From the cell containing the given text, extract its center point as [x, y] coordinate. 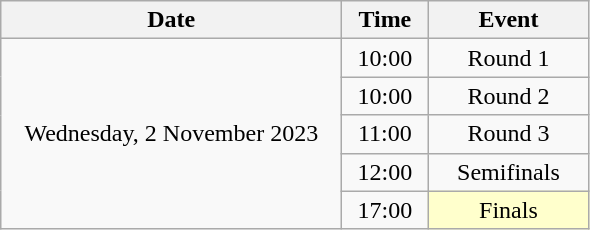
Time [385, 20]
Round 2 [508, 96]
11:00 [385, 134]
Round 1 [508, 58]
Finals [508, 210]
Round 3 [508, 134]
17:00 [385, 210]
12:00 [385, 172]
Event [508, 20]
Wednesday, 2 November 2023 [172, 134]
Date [172, 20]
Semifinals [508, 172]
